Return the (X, Y) coordinate for the center point of the cell that contains the specified text.  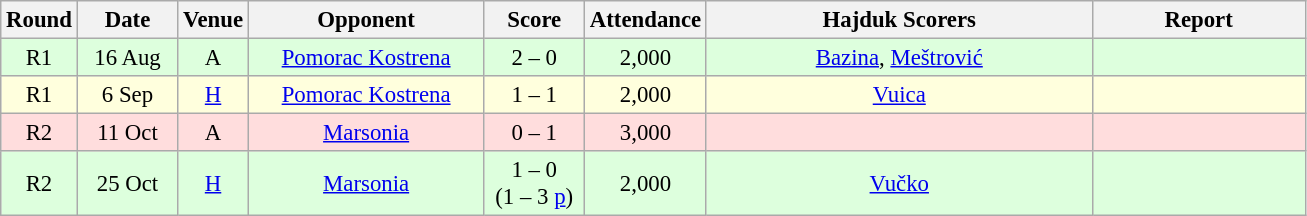
3,000 (646, 133)
Report (1198, 20)
Bazina, Meštrović (899, 58)
Score (534, 20)
0 – 1 (534, 133)
Opponent (366, 20)
Hajduk Scorers (899, 20)
Round (39, 20)
Vuica (899, 95)
25 Oct (128, 184)
Date (128, 20)
1 – 0(1 – 3 p) (534, 184)
11 Oct (128, 133)
Vučko (899, 184)
6 Sep (128, 95)
1 – 1 (534, 95)
Attendance (646, 20)
2 – 0 (534, 58)
Venue (214, 20)
16 Aug (128, 58)
